From the cell containing the given text, extract its center point as [X, Y] coordinate. 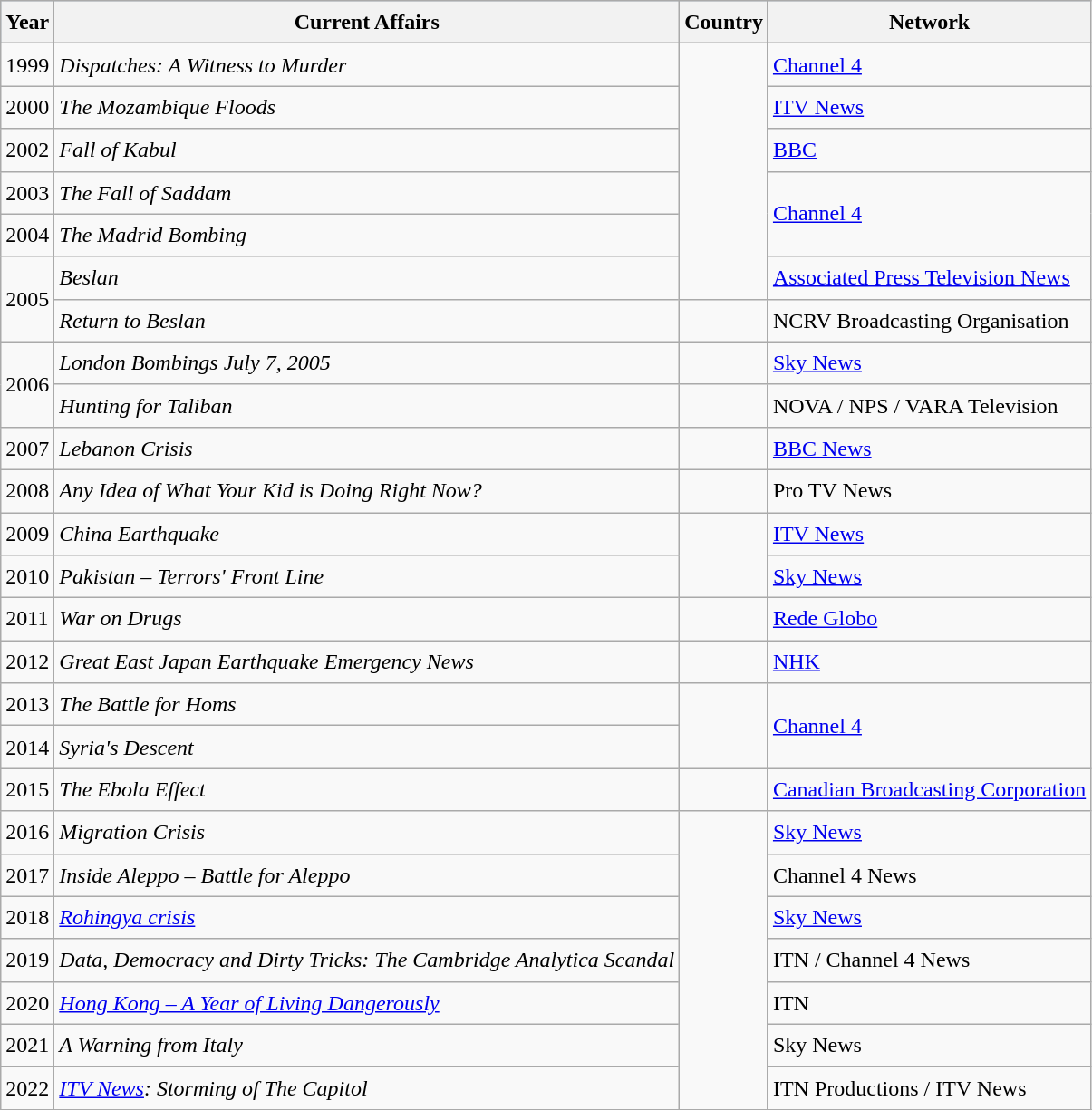
1999 [27, 65]
Channel 4 News [929, 875]
Beslan [367, 277]
BBC [929, 150]
2005 [27, 299]
The Fall of Saddam [367, 192]
2010 [27, 576]
2008 [27, 491]
2011 [27, 620]
2012 [27, 661]
The Battle for Homs [367, 705]
The Madrid Bombing [367, 236]
NCRV Broadcasting Organisation [929, 321]
Migration Crisis [367, 832]
Syria's Descent [367, 747]
Pro TV News [929, 491]
Country [724, 22]
Hong Kong – A Year of Living Dangerously [367, 1002]
2013 [27, 705]
2015 [27, 790]
2017 [27, 875]
The Mozambique Floods [367, 107]
Year [27, 22]
Great East Japan Earthquake Emergency News [367, 661]
2003 [27, 192]
Hunting for Taliban [367, 406]
2007 [27, 448]
War on Drugs [367, 620]
Any Idea of What Your Kid is Doing Right Now? [367, 491]
A Warning from Italy [367, 1046]
Canadian Broadcasting Corporation [929, 790]
2002 [27, 150]
2020 [27, 1002]
2004 [27, 236]
Return to Beslan [367, 321]
BBC News [929, 448]
2022 [27, 1087]
Rohingya crisis [367, 917]
The Ebola Effect [367, 790]
Pakistan – Terrors' Front Line [367, 576]
2014 [27, 747]
Network [929, 22]
ITV News: Storming of The Capitol [367, 1087]
China Earthquake [367, 535]
2009 [27, 535]
ITN / Channel 4 News [929, 960]
London Bombings July 7, 2005 [367, 362]
Lebanon Crisis [367, 448]
ITN Productions / ITV News [929, 1087]
Data, Democracy and Dirty Tricks: The Cambridge Analytica Scandal [367, 960]
Dispatches: A Witness to Murder [367, 65]
2021 [27, 1046]
Associated Press Television News [929, 277]
2016 [27, 832]
2006 [27, 384]
2018 [27, 917]
2000 [27, 107]
Fall of Kabul [367, 150]
2019 [27, 960]
Current Affairs [367, 22]
Rede Globo [929, 620]
Inside Aleppo – Battle for Aleppo [367, 875]
ITN [929, 1002]
NOVA / NPS / VARA Television [929, 406]
NHK [929, 661]
